Identify which cell holds the provided text, then report its [X, Y] central coordinate. 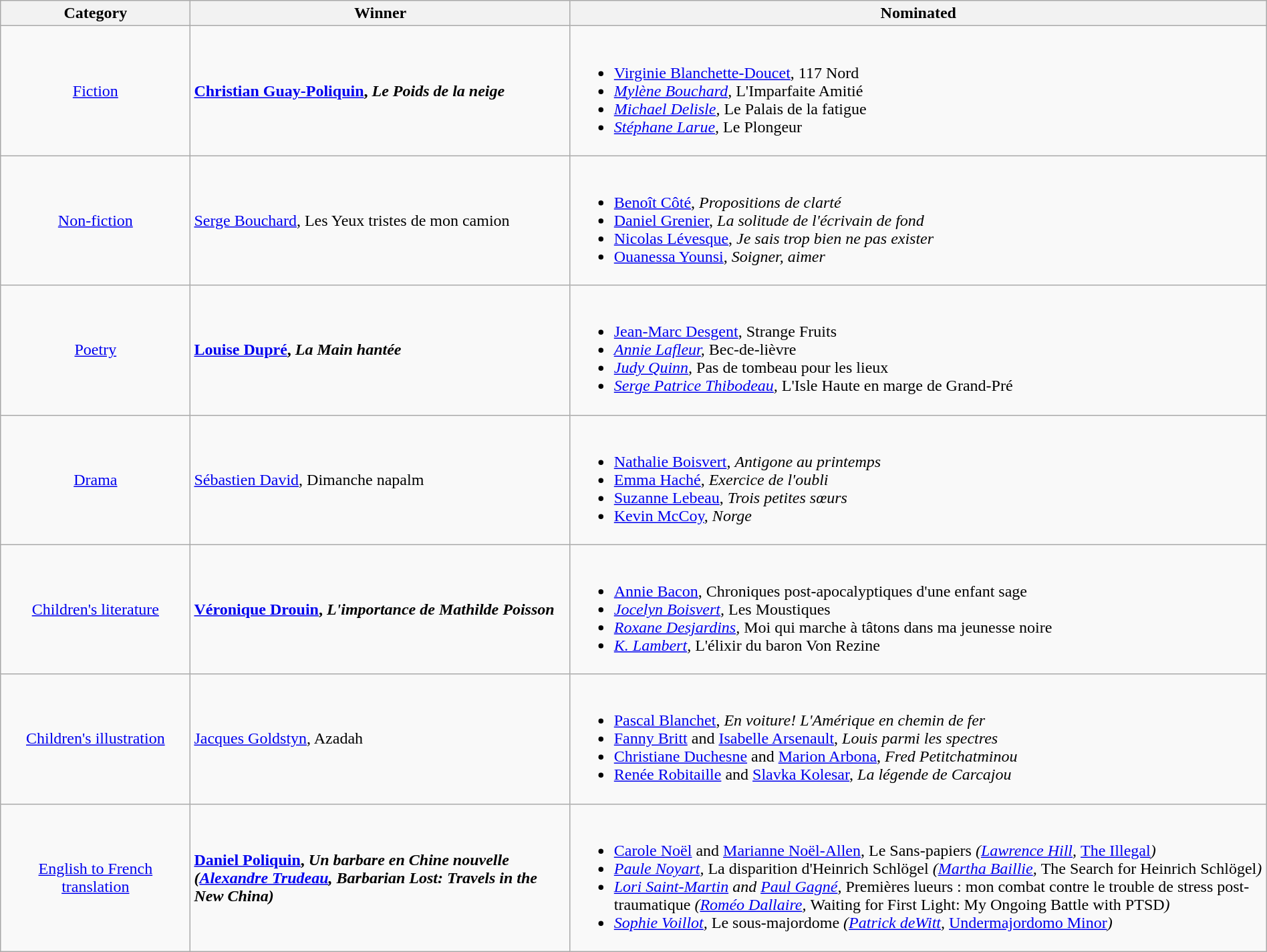
Véronique Drouin, L'importance de Mathilde Poisson [380, 609]
English to French translation [96, 878]
Jacques Goldstyn, Azadah [380, 739]
Nominated [918, 13]
Category [96, 13]
Children's illustration [96, 739]
Fiction [96, 91]
Children's literature [96, 609]
Virginie Blanchette-Doucet, 117 NordMylène Bouchard, L'Imparfaite AmitiéMichael Delisle, Le Palais de la fatigueStéphane Larue, Le Plongeur [918, 91]
Daniel Poliquin, Un barbare en Chine nouvelle (Alexandre Trudeau, Barbarian Lost: Travels in the New China) [380, 878]
Christian Guay-Poliquin, Le Poids de la neige [380, 91]
Serge Bouchard, Les Yeux tristes de mon camion [380, 220]
Louise Dupré, La Main hantée [380, 350]
Sébastien David, Dimanche napalm [380, 480]
Non-fiction [96, 220]
Drama [96, 480]
Winner [380, 13]
Poetry [96, 350]
Nathalie Boisvert, Antigone au printempsEmma Haché, Exercice de l'oubliSuzanne Lebeau, Trois petites sœursKevin McCoy, Norge [918, 480]
